Identify which cell holds the provided text, then report its (X, Y) central coordinate. 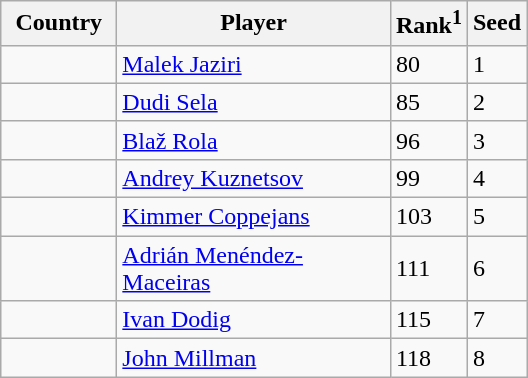
Country (59, 24)
6 (496, 268)
Player (254, 24)
85 (428, 102)
Malek Jaziri (254, 64)
4 (496, 178)
8 (496, 358)
Blaž Rola (254, 140)
7 (496, 320)
80 (428, 64)
3 (496, 140)
111 (428, 268)
115 (428, 320)
99 (428, 178)
118 (428, 358)
John Millman (254, 358)
Rank1 (428, 24)
Dudi Sela (254, 102)
Ivan Dodig (254, 320)
5 (496, 217)
Kimmer Coppejans (254, 217)
96 (428, 140)
Andrey Kuznetsov (254, 178)
Seed (496, 24)
1 (496, 64)
103 (428, 217)
Adrián Menéndez-Maceiras (254, 268)
2 (496, 102)
